Identify which cell holds the provided text, then report its (X, Y) central coordinate. 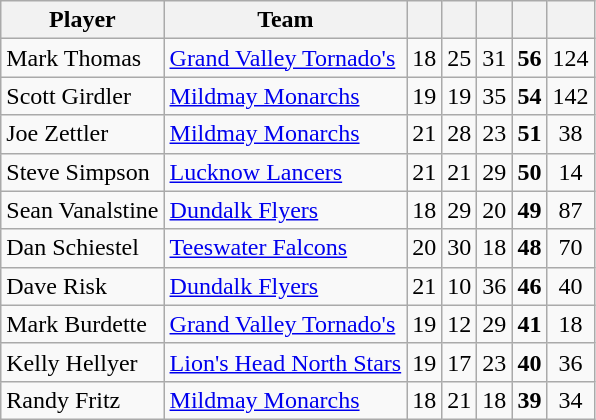
50 (530, 172)
31 (494, 58)
Lion's Head North Stars (286, 362)
56 (530, 58)
142 (570, 96)
34 (570, 400)
Team (286, 20)
Teeswater Falcons (286, 248)
Randy Fritz (82, 400)
Dan Schiestel (82, 248)
Steve Simpson (82, 172)
Mark Thomas (82, 58)
124 (570, 58)
35 (494, 96)
25 (460, 58)
87 (570, 210)
Scott Girdler (82, 96)
Player (82, 20)
17 (460, 362)
48 (530, 248)
12 (460, 324)
46 (530, 286)
14 (570, 172)
70 (570, 248)
28 (460, 134)
30 (460, 248)
Dave Risk (82, 286)
Lucknow Lancers (286, 172)
38 (570, 134)
Kelly Hellyer (82, 362)
Sean Vanalstine (82, 210)
Mark Burdette (82, 324)
49 (530, 210)
54 (530, 96)
41 (530, 324)
Joe Zettler (82, 134)
39 (530, 400)
51 (530, 134)
10 (460, 286)
